Search for the cell housing the specified text and yield its [x, y] center coordinate. 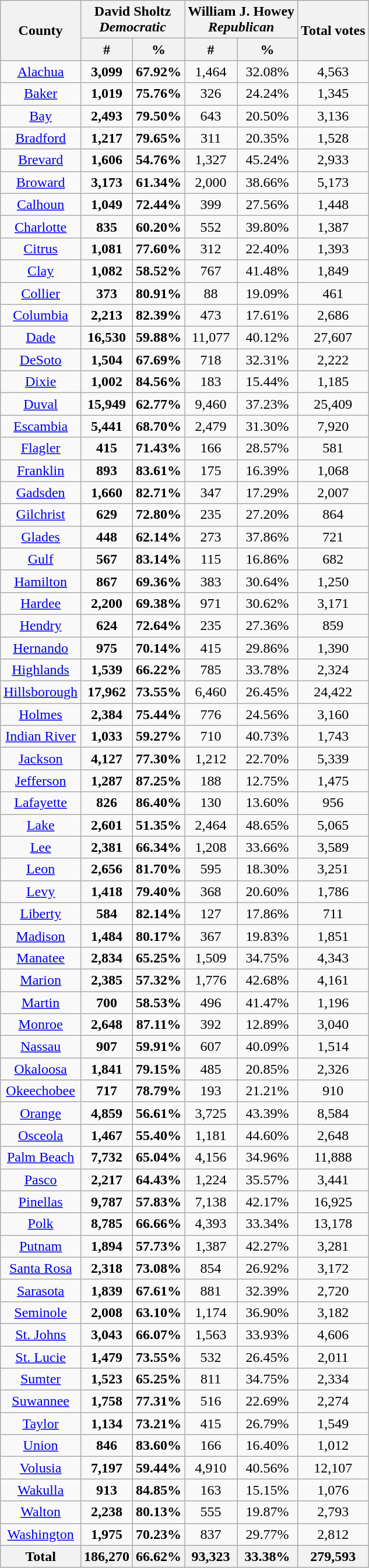
1,081 [106, 249]
4,393 [211, 1224]
555 [211, 1512]
Collier [41, 293]
66.66% [159, 1224]
82.14% [159, 914]
552 [211, 226]
22.70% [268, 759]
Brevard [41, 160]
Highlands [41, 670]
835 [106, 226]
4,343 [333, 958]
67.61% [159, 1290]
711 [333, 914]
80.91% [159, 293]
32.31% [268, 360]
40.73% [268, 737]
2,933 [333, 160]
55.40% [159, 1135]
130 [211, 803]
82.39% [159, 316]
1,185 [333, 382]
83.61% [159, 470]
127 [211, 914]
71.43% [159, 448]
1,475 [333, 781]
Citrus [41, 249]
77.30% [159, 759]
2,812 [333, 1534]
57.83% [159, 1202]
Indian River [41, 737]
3,281 [333, 1246]
59.27% [159, 737]
1,033 [106, 737]
7,197 [106, 1468]
Gulf [41, 559]
3,136 [333, 116]
31.30% [268, 426]
1,212 [211, 759]
1,393 [333, 249]
William J. Howey Republican [241, 20]
Palm Beach [41, 1158]
Putnam [41, 1246]
20.50% [268, 116]
87.11% [159, 1025]
864 [333, 515]
Calhoun [41, 204]
448 [106, 537]
Marion [41, 980]
2,601 [106, 825]
Broward [41, 182]
682 [333, 559]
48.65% [268, 825]
38.66% [268, 182]
72.80% [159, 515]
84.85% [159, 1490]
Lee [41, 847]
24.24% [268, 94]
18.30% [268, 869]
33.93% [268, 1335]
2,007 [333, 493]
Dade [41, 338]
767 [211, 271]
826 [106, 803]
75.76% [159, 94]
2,238 [106, 1512]
3,171 [333, 603]
43.39% [268, 1113]
16.40% [268, 1446]
30.64% [268, 581]
25,409 [333, 404]
Escambia [41, 426]
26.92% [268, 1268]
595 [211, 869]
Jefferson [41, 781]
1,539 [106, 670]
33.38% [268, 1556]
Leon [41, 869]
42.17% [268, 1202]
4,156 [211, 1158]
975 [106, 648]
33.78% [268, 670]
2,200 [106, 603]
1,839 [106, 1290]
17,962 [106, 692]
1,174 [211, 1312]
80.13% [159, 1512]
22.69% [268, 1401]
1,068 [333, 470]
2,011 [333, 1357]
1,049 [106, 204]
66.07% [159, 1335]
2,213 [106, 316]
1,528 [333, 138]
24,422 [333, 692]
1,196 [333, 1002]
867 [106, 581]
67.69% [159, 360]
40.56% [268, 1468]
79.15% [159, 1069]
717 [106, 1091]
2,000 [211, 182]
1,012 [333, 1446]
1,660 [106, 493]
15.44% [268, 382]
347 [211, 493]
19.09% [268, 293]
4,859 [106, 1113]
59.88% [159, 338]
785 [211, 670]
Seminole [41, 1312]
115 [211, 559]
2,834 [106, 958]
Walton [41, 1512]
5,173 [333, 182]
Clay [41, 271]
Hardee [41, 603]
Okaloosa [41, 1069]
2,008 [106, 1312]
Alachua [41, 72]
30.62% [268, 603]
32.08% [268, 72]
1,851 [333, 936]
Osceola [41, 1135]
3,441 [333, 1180]
45.24% [268, 160]
607 [211, 1047]
3,173 [106, 182]
971 [211, 603]
567 [106, 559]
1,504 [106, 360]
1,467 [106, 1135]
62.77% [159, 404]
13.60% [268, 803]
2,217 [106, 1180]
79.40% [159, 891]
913 [106, 1490]
1,345 [333, 94]
59.44% [159, 1468]
4,563 [333, 72]
718 [211, 360]
16.39% [268, 470]
35.57% [268, 1180]
40.12% [268, 338]
2,686 [333, 316]
33.34% [268, 1224]
1,975 [106, 1534]
77.31% [159, 1401]
34.96% [268, 1158]
399 [211, 204]
3,172 [333, 1268]
St. Johns [41, 1335]
1,464 [211, 72]
1,390 [333, 648]
2,720 [333, 1290]
79.50% [159, 116]
473 [211, 316]
51.35% [159, 825]
581 [333, 448]
584 [106, 914]
42.27% [268, 1246]
193 [211, 1091]
36.90% [268, 1312]
1,224 [211, 1180]
58.52% [159, 271]
41.47% [268, 1002]
2,464 [211, 825]
Liberty [41, 914]
David Sholtz Democratic [132, 20]
17.61% [268, 316]
1,448 [333, 204]
2,324 [333, 670]
Monroe [41, 1025]
2,274 [333, 1401]
Bradford [41, 138]
1,606 [106, 160]
8,584 [333, 1113]
80.17% [159, 936]
Okeechobee [41, 1091]
20.85% [268, 1069]
163 [211, 1490]
27.56% [268, 204]
188 [211, 781]
1,327 [211, 160]
41.48% [268, 271]
1,758 [106, 1401]
15.15% [268, 1490]
2,493 [106, 116]
3,589 [333, 847]
68.70% [159, 426]
Flagler [41, 448]
62.14% [159, 537]
3,099 [106, 72]
1,019 [106, 94]
2,318 [106, 1268]
8,785 [106, 1224]
312 [211, 249]
1,181 [211, 1135]
837 [211, 1534]
4,127 [106, 759]
11,888 [333, 1158]
65.04% [159, 1158]
Sumter [41, 1379]
72.64% [159, 625]
22.40% [268, 249]
7,920 [333, 426]
1,134 [106, 1424]
Martin [41, 1002]
854 [211, 1268]
21.21% [268, 1091]
721 [333, 537]
59.91% [159, 1047]
Glades [41, 537]
643 [211, 116]
186,270 [106, 1556]
Gadsden [41, 493]
13,178 [333, 1224]
17.86% [268, 914]
82.71% [159, 493]
516 [211, 1401]
84.56% [159, 382]
311 [211, 138]
20.60% [268, 891]
Bay [41, 116]
Union [41, 1446]
1,509 [211, 958]
69.36% [159, 581]
66.62% [159, 1556]
183 [211, 382]
2,479 [211, 426]
3,043 [106, 1335]
78.79% [159, 1091]
72.44% [159, 204]
2,384 [106, 714]
12.89% [268, 1025]
368 [211, 891]
4,161 [333, 980]
367 [211, 936]
19.87% [268, 1512]
859 [333, 625]
57.32% [159, 980]
Suwannee [41, 1401]
16.86% [268, 559]
28.57% [268, 448]
1,418 [106, 891]
1,208 [211, 847]
86.40% [159, 803]
1,563 [211, 1335]
3,251 [333, 869]
7,138 [211, 1202]
485 [211, 1069]
Taylor [41, 1424]
1,776 [211, 980]
40.09% [268, 1047]
32.39% [268, 1290]
16,925 [333, 1202]
846 [106, 1446]
907 [106, 1047]
700 [106, 1002]
County [41, 30]
811 [211, 1379]
Columbia [41, 316]
27.20% [268, 515]
Santa Rosa [41, 1268]
2,656 [106, 869]
75.44% [159, 714]
37.86% [268, 537]
27.36% [268, 625]
Holmes [41, 714]
DeSoto [41, 360]
5,339 [333, 759]
2,326 [333, 1069]
56.61% [159, 1113]
44.60% [268, 1135]
70.14% [159, 648]
2,334 [333, 1379]
17.29% [268, 493]
383 [211, 581]
66.34% [159, 847]
29.86% [268, 648]
69.38% [159, 603]
Volusia [41, 1468]
373 [106, 293]
27,607 [333, 338]
3,182 [333, 1312]
Sarasota [41, 1290]
2,385 [106, 980]
St. Lucie [41, 1357]
20.35% [268, 138]
3,725 [211, 1113]
83.14% [159, 559]
70.23% [159, 1534]
175 [211, 470]
Hernando [41, 648]
73.21% [159, 1424]
88 [211, 293]
87.25% [159, 781]
54.76% [159, 160]
57.73% [159, 1246]
2,222 [333, 360]
1,849 [333, 271]
1,002 [106, 382]
Polk [41, 1224]
Hillsborough [41, 692]
1,841 [106, 1069]
532 [211, 1357]
279,593 [333, 1556]
12,107 [333, 1468]
Lake [41, 825]
1,287 [106, 781]
1,786 [333, 891]
2,793 [333, 1512]
9,460 [211, 404]
Lafayette [41, 803]
1,082 [106, 271]
1,250 [333, 581]
Manatee [41, 958]
Gilchrist [41, 515]
461 [333, 293]
710 [211, 737]
392 [211, 1025]
2,381 [106, 847]
Total [41, 1556]
3,040 [333, 1025]
81.70% [159, 869]
Baker [41, 94]
1,514 [333, 1047]
1,217 [106, 138]
1,894 [106, 1246]
1,743 [333, 737]
15,949 [106, 404]
Pasco [41, 1180]
Washington [41, 1534]
Hendry [41, 625]
1,549 [333, 1424]
Madison [41, 936]
Nassau [41, 1047]
12.75% [268, 781]
1,484 [106, 936]
3,160 [333, 714]
4,910 [211, 1468]
Duval [41, 404]
910 [333, 1091]
Franklin [41, 470]
93,323 [211, 1556]
9,787 [106, 1202]
79.65% [159, 138]
956 [333, 803]
Total votes [333, 30]
77.60% [159, 249]
61.34% [159, 182]
5,065 [333, 825]
11,077 [211, 338]
1,076 [333, 1490]
Charlotte [41, 226]
Pinellas [41, 1202]
37.23% [268, 404]
73.08% [159, 1268]
1,479 [106, 1357]
29.77% [268, 1534]
58.53% [159, 1002]
33.66% [268, 847]
42.68% [268, 980]
Wakulla [41, 1490]
19.83% [268, 936]
Hamilton [41, 581]
4,606 [333, 1335]
26.79% [268, 1424]
496 [211, 1002]
66.22% [159, 670]
16,530 [106, 338]
64.43% [159, 1180]
7,732 [106, 1158]
624 [106, 625]
Levy [41, 891]
893 [106, 470]
881 [211, 1290]
5,441 [106, 426]
39.80% [268, 226]
Orange [41, 1113]
629 [106, 515]
24.56% [268, 714]
83.60% [159, 1446]
67.92% [159, 72]
273 [211, 537]
1,523 [106, 1379]
63.10% [159, 1312]
326 [211, 94]
Jackson [41, 759]
776 [211, 714]
Dixie [41, 382]
6,460 [211, 692]
60.20% [159, 226]
